Provide the [x, y] coordinate of the cell's center where the given text is located.  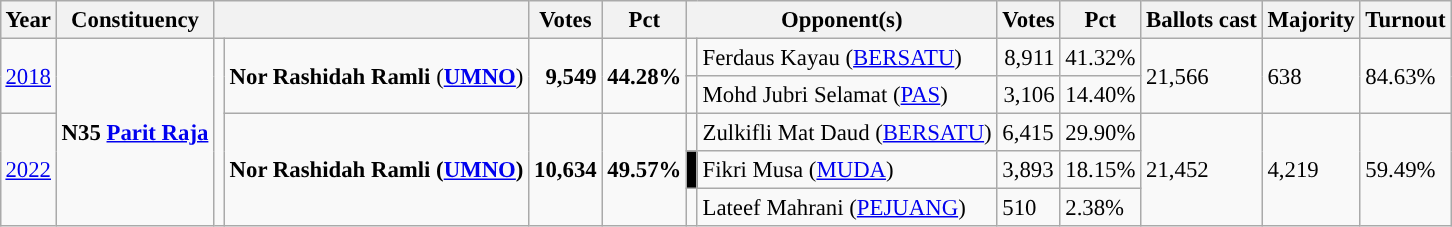
10,634 [566, 170]
49.57% [644, 170]
8,911 [1028, 57]
Ferdaus Kayau (BERSATU) [847, 57]
2.38% [1100, 208]
Opponent(s) [842, 20]
510 [1028, 208]
Lateef Mahrani (PEJUANG) [847, 208]
44.28% [644, 76]
N35 Parit Raja [134, 132]
6,415 [1028, 133]
18.15% [1100, 170]
Fikri Musa (MUDA) [847, 170]
4,219 [1311, 170]
9,549 [566, 76]
Constituency [134, 20]
41.32% [1100, 57]
Mohd Jubri Selamat (PAS) [847, 95]
14.40% [1100, 95]
2022 [28, 170]
3,106 [1028, 95]
Majority [1311, 20]
638 [1311, 76]
21,566 [1202, 76]
84.63% [1406, 76]
29.90% [1100, 133]
21,452 [1202, 170]
2018 [28, 76]
3,893 [1028, 170]
59.49% [1406, 170]
Turnout [1406, 20]
Ballots cast [1202, 20]
Zulkifli Mat Daud (BERSATU) [847, 133]
Year [28, 20]
